From the cell containing the given text, extract its center point as (x, y) coordinate. 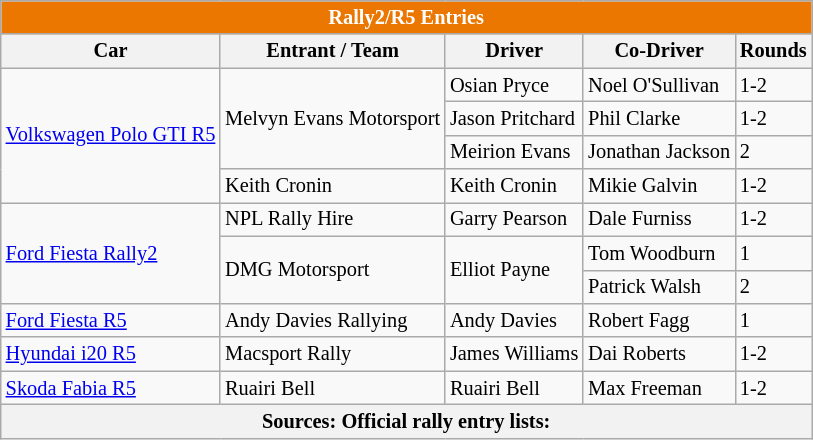
Entrant / Team (332, 51)
Skoda Fabia R5 (110, 388)
Hyundai i20 R5 (110, 354)
Rally2/R5 Entries (406, 17)
Mikie Galvin (659, 186)
Melvyn Evans Motorsport (332, 118)
Dai Roberts (659, 354)
Ford Fiesta R5 (110, 320)
Phil Clarke (659, 118)
Driver (514, 51)
Jonathan Jackson (659, 152)
Garry Pearson (514, 219)
NPL Rally Hire (332, 219)
Robert Fagg (659, 320)
Macsport Rally (332, 354)
Andy Davies (514, 320)
DMG Motorsport (332, 270)
Elliot Payne (514, 270)
Patrick Walsh (659, 287)
Tom Woodburn (659, 253)
Osian Pryce (514, 85)
Car (110, 51)
Meirion Evans (514, 152)
Co-Driver (659, 51)
Jason Pritchard (514, 118)
Sources: Official rally entry lists: (406, 421)
Dale Furniss (659, 219)
Andy Davies Rallying (332, 320)
Ford Fiesta Rally2 (110, 252)
Rounds (774, 51)
Max Freeman (659, 388)
Noel O'Sullivan (659, 85)
Volkswagen Polo GTI R5 (110, 136)
James Williams (514, 354)
